Capture the cell that displays the provided text and extract its [x, y] central coordinate. 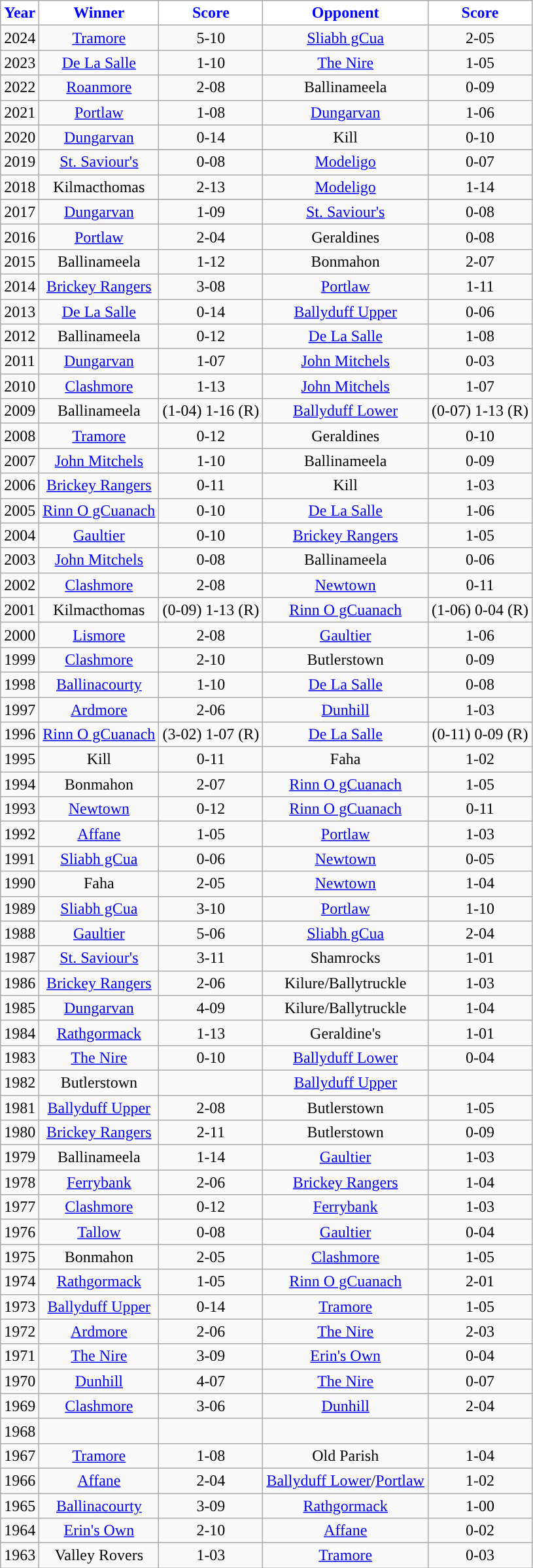
2-03 [480, 1331]
2000 [20, 635]
1980 [20, 1133]
3-11 [211, 958]
2023 [20, 63]
0-02 [480, 1531]
2015 [20, 261]
2001 [20, 610]
Ballyduff Lower/Portlaw [345, 1480]
0-05 [480, 859]
1987 [20, 958]
1985 [20, 1008]
Opponent [345, 13]
2003 [20, 560]
1970 [20, 1381]
Winner [99, 13]
1975 [20, 1257]
2018 [20, 187]
2-13 [211, 187]
2009 [20, 411]
1-00 [480, 1505]
1967 [20, 1456]
1972 [20, 1331]
1991 [20, 859]
2022 [20, 88]
2007 [20, 461]
2004 [20, 535]
2005 [20, 510]
1965 [20, 1505]
1998 [20, 684]
1979 [20, 1158]
1964 [20, 1531]
1974 [20, 1282]
2017 [20, 212]
Geraldine's [345, 1033]
3-06 [211, 1406]
1984 [20, 1033]
2012 [20, 337]
1-09 [211, 212]
2002 [20, 585]
1990 [20, 884]
Shamrocks [345, 958]
1973 [20, 1307]
1992 [20, 834]
2010 [20, 386]
2024 [20, 38]
2011 [20, 361]
(3-02) 1-07 (R) [211, 735]
2020 [20, 137]
1989 [20, 909]
2021 [20, 112]
1997 [20, 709]
2-01 [480, 1282]
1969 [20, 1406]
Roanmore [99, 88]
1996 [20, 735]
2019 [20, 162]
1976 [20, 1232]
(0-07) 1-13 (R) [480, 411]
1981 [20, 1108]
2016 [20, 237]
2014 [20, 286]
1988 [20, 933]
1986 [20, 983]
2008 [20, 436]
1993 [20, 809]
1999 [20, 659]
4-07 [211, 1381]
1-12 [211, 261]
5-06 [211, 933]
Old Parish [345, 1456]
(0-09) 1-13 (R) [211, 610]
3-10 [211, 909]
(1-06) 0-04 (R) [480, 610]
3-08 [211, 286]
Valley Rovers [99, 1556]
1963 [20, 1556]
Year [20, 13]
1982 [20, 1082]
1978 [20, 1182]
2006 [20, 486]
1971 [20, 1356]
1983 [20, 1058]
2-11 [211, 1133]
1968 [20, 1431]
5-10 [211, 38]
1977 [20, 1207]
(0-11) 0-09 (R) [480, 735]
Lismore [99, 635]
1966 [20, 1480]
2013 [20, 312]
1994 [20, 784]
4-09 [211, 1008]
1-11 [480, 286]
1995 [20, 759]
(1-04) 1-16 (R) [211, 411]
Tallow [99, 1232]
